Locate the cell with the specified text and output its [X, Y] center coordinate. 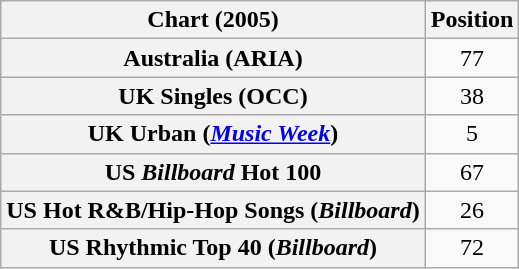
UK Singles (OCC) [213, 96]
67 [472, 172]
Position [472, 20]
26 [472, 210]
72 [472, 248]
Chart (2005) [213, 20]
38 [472, 96]
US Hot R&B/Hip-Hop Songs (Billboard) [213, 210]
US Rhythmic Top 40 (Billboard) [213, 248]
UK Urban (Music Week) [213, 134]
77 [472, 58]
5 [472, 134]
US Billboard Hot 100 [213, 172]
Australia (ARIA) [213, 58]
